Return the (x, y) coordinate for the center point of the cell that contains the specified text.  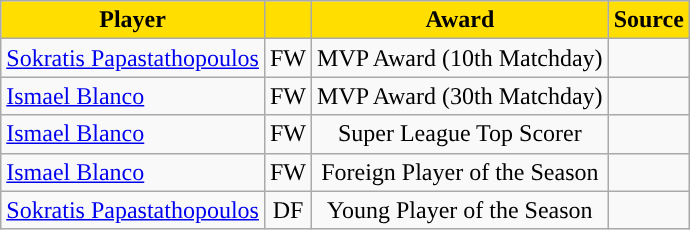
Super League Top Scorer (460, 134)
MVP Award (10th Matchday) (460, 58)
Player (133, 20)
Source (648, 20)
DF (288, 210)
MVP Award (30th Matchday) (460, 96)
Award (460, 20)
Foreign Player of the Season (460, 172)
Young Player of the Season (460, 210)
